For the text-containing cell, return its midpoint in [X, Y] coordinate format. 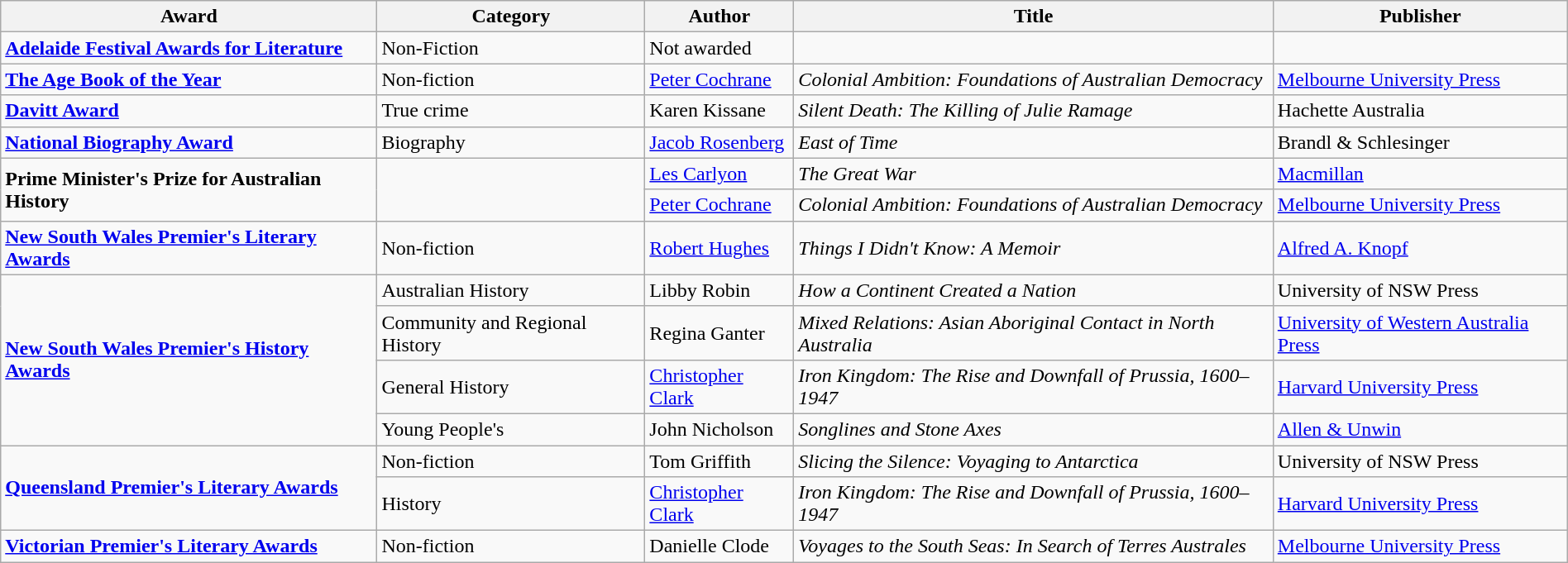
True crime [511, 111]
Non-Fiction [511, 48]
Things I Didn't Know: A Memoir [1034, 248]
Victorian Premier's Literary Awards [189, 546]
Danielle Clode [719, 546]
Biography [511, 142]
The Age Book of the Year [189, 79]
Category [511, 17]
Title [1034, 17]
Publisher [1420, 17]
Tom Griffith [719, 460]
Australian History [511, 290]
Adelaide Festival Awards for Literature [189, 48]
History [511, 504]
Community and Regional History [511, 332]
Not awarded [719, 48]
General History [511, 387]
Voyages to the South Seas: In Search of Terres Australes [1034, 546]
Alfred A. Knopf [1420, 248]
New South Wales Premier's History Awards [189, 360]
Les Carlyon [719, 174]
Young People's [511, 429]
Macmillan [1420, 174]
East of Time [1034, 142]
Robert Hughes [719, 248]
New South Wales Premier's Literary Awards [189, 248]
National Biography Award [189, 142]
Award [189, 17]
John Nicholson [719, 429]
Allen & Unwin [1420, 429]
Hachette Australia [1420, 111]
Karen Kissane [719, 111]
Jacob Rosenberg [719, 142]
Mixed Relations: Asian Aboriginal Contact in North Australia [1034, 332]
Brandl & Schlesinger [1420, 142]
The Great War [1034, 174]
Silent Death: The Killing of Julie Ramage [1034, 111]
Prime Minister's Prize for Australian History [189, 189]
How a Continent Created a Nation [1034, 290]
Slicing the Silence: Voyaging to Antarctica [1034, 460]
University of Western Australia Press [1420, 332]
Davitt Award [189, 111]
Songlines and Stone Axes [1034, 429]
Regina Ganter [719, 332]
Author [719, 17]
Queensland Premier's Literary Awards [189, 488]
Libby Robin [719, 290]
